Scan for the cell matching the given text and deliver its [x, y] coordinate at center. 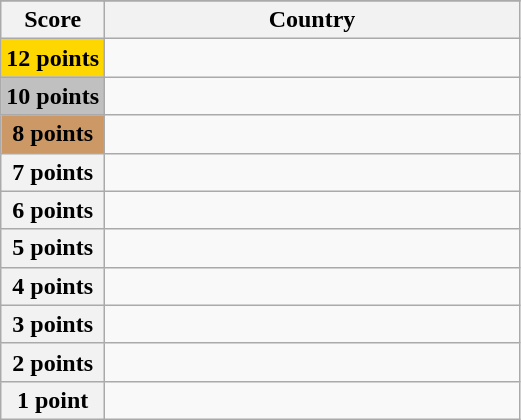
5 points [53, 248]
6 points [53, 210]
2 points [53, 362]
Score [53, 20]
Country [312, 20]
8 points [53, 134]
3 points [53, 324]
10 points [53, 96]
7 points [53, 172]
12 points [53, 58]
4 points [53, 286]
1 point [53, 400]
